Search for the cell housing the specified text and yield its [x, y] center coordinate. 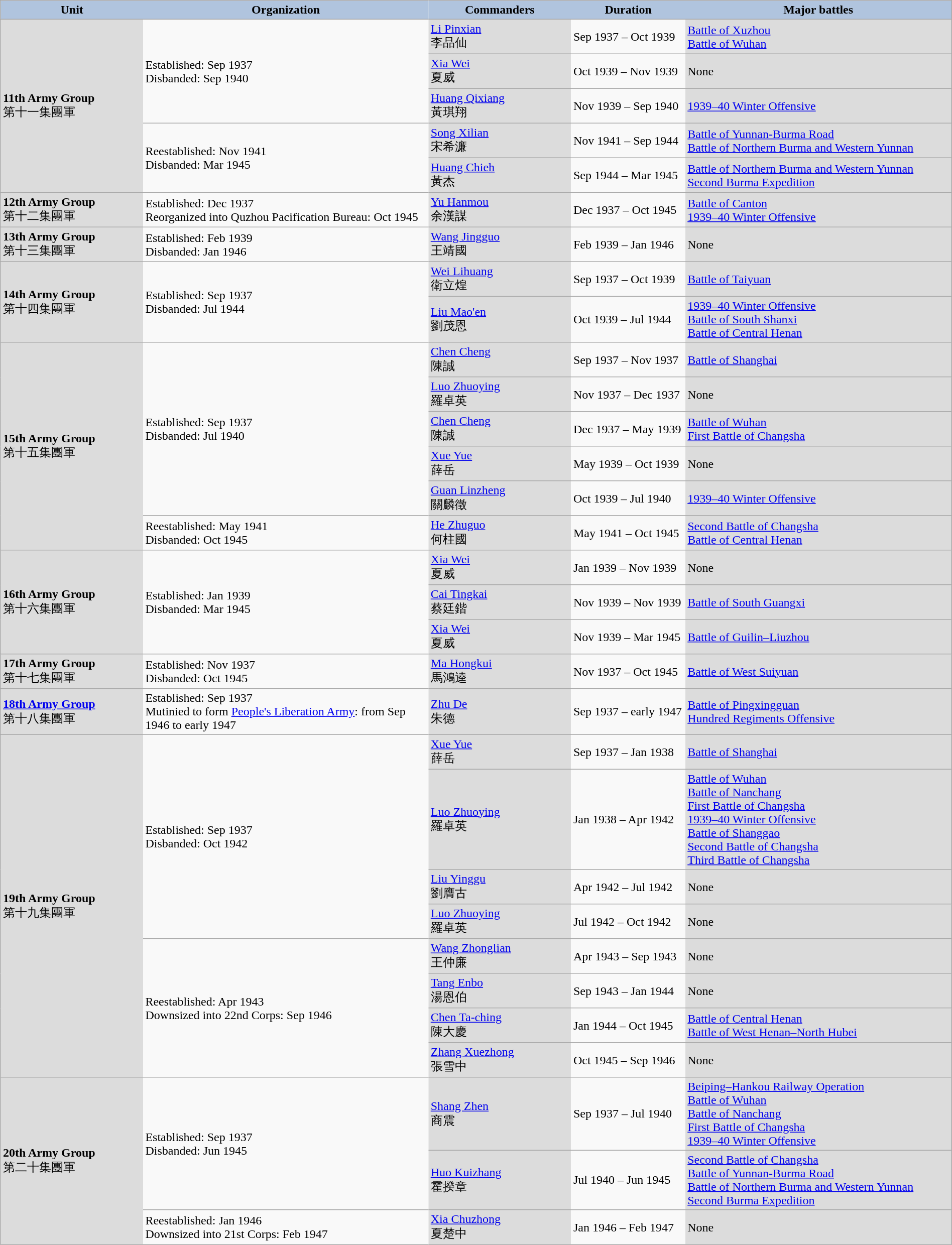
Sep 1944 – Mar 1945 [628, 175]
Chen Ta-ching 陳大慶 [500, 1025]
Jan 1946 – Feb 1947 [628, 1227]
Unit [72, 10]
Major battles [818, 10]
Shang Zhen 商震 [500, 1114]
Oct 1939 – Nov 1939 [628, 71]
Tang Enbo 湯恩伯 [500, 991]
Jul 1942 – Oct 1942 [628, 922]
Jan 1939 – Nov 1939 [628, 567]
Sep 1937 – early 1947 [628, 712]
Battle of Canton 1939–40 Winter Offensive [818, 210]
Dec 1937 – May 1939 [628, 429]
Battle of Northern Burma and Western Yunnan Second Burma Expedition [818, 175]
14th Army Group 第十四集團軍 [72, 302]
Battle of Wuhan First Battle of Changsha [818, 429]
Apr 1942 – Jul 1942 [628, 887]
Feb 1939 – Jan 1946 [628, 244]
18th Army Group 第十八集團軍 [72, 712]
Organization [286, 10]
Li Pinxian 李品仙 [500, 36]
Huo Kuizhang 霍揆章 [500, 1180]
Yu Hanmou 余漢謀 [500, 210]
Sep 1937 – Nov 1937 [628, 359]
Battle of Yunnan-Burma Road Battle of Northern Burma and Western Yunnan [818, 141]
Nov 1941 – Sep 1944 [628, 141]
Xia Chuzhong 夏楚中 [500, 1227]
Established: Sep 1937 Disbanded: Oct 1942 [286, 836]
Jul 1940 – Jun 1945 [628, 1180]
Established: Sep 1937 Mutinied to form People's Liberation Army: from Sep 1946 to early 1947 [286, 712]
19th Army Group 第十九集團軍 [72, 906]
16th Army Group 第十六集團軍 [72, 602]
Wang Zhonglian 王仲廉 [500, 956]
Ma Hongkui 馬鴻逵 [500, 672]
Established: Nov 1937 Disbanded: Oct 1945 [286, 672]
Battle of Guilin–Liuzhou [818, 637]
Established: Feb 1939 Disbanded: Jan 1946 [286, 244]
Second Battle of Changsha Battle of Central Henan [818, 533]
Battle of Xuzhou Battle of Wuhan [818, 36]
Sep 1937 – Jan 1938 [628, 752]
Oct 1939 – Jul 1944 [628, 319]
Jan 1944 – Oct 1945 [628, 1025]
Nov 1939 – Mar 1945 [628, 637]
17th Army Group 第十七集團軍 [72, 672]
Cai Tingkai 蔡廷鍇 [500, 602]
Established: Dec 1937 Reorganized into Quzhou Pacification Bureau: Oct 1945 [286, 210]
Battle of Taiyuan [818, 279]
Battle of Central Henan Battle of West Henan–North Hubei [818, 1025]
Reestablished: May 1941 Disbanded: Oct 1945 [286, 533]
Song Xilian 宋希濂 [500, 141]
Duration [628, 10]
Dec 1937 – Oct 1945 [628, 210]
Oct 1945 – Sep 1946 [628, 1060]
1939–40 Winter Offensive Battle of South Shanxi Battle of Central Henan [818, 319]
Nov 1939 – Sep 1940 [628, 105]
Guan Linzheng 關麟徵 [500, 498]
Commanders [500, 10]
Beiping–Hankou Railway Operation Battle of Wuhan Battle of Nanchang First Battle of Changsha 1939–40 Winter Offensive [818, 1114]
Nov 1937 – Dec 1937 [628, 395]
Established: Sep 1937 Disbanded: Jul 1940 [286, 429]
Apr 1943 – Sep 1943 [628, 956]
Liu Yinggu 劉膺古 [500, 887]
Established: Jan 1939 Disbanded: Mar 1945 [286, 602]
Wei Lihuang 衛立煌 [500, 279]
13th Army Group 第十三集團軍 [72, 244]
Zhang Xuezhong 張雪中 [500, 1060]
12th Army Group 第十二集團軍 [72, 210]
Nov 1937 – Oct 1945 [628, 672]
Battle of Pingxingguan Hundred Regiments Offensive [818, 712]
Battle of West Suiyuan [818, 672]
Zhu De 朱德 [500, 712]
Liu Mao'en 劉茂恩 [500, 319]
Reestablished: Apr 1943 Downsized into 22nd Corps: Sep 1946 [286, 1008]
He Zhuguo 何柱國 [500, 533]
15th Army Group 第十五集團軍 [72, 446]
20th Army Group 第二十集團軍 [72, 1161]
Huang Qixiang 黃琪翔 [500, 105]
Sep 1943 – Jan 1944 [628, 991]
Oct 1939 – Jul 1940 [628, 498]
Nov 1939 – Nov 1939 [628, 602]
Sep 1937 – Jul 1940 [628, 1114]
Established: Sep 1937 Disbanded: Jun 1945 [286, 1144]
Reestablished: Jan 1946 Downsized into 21st Corps: Feb 1947 [286, 1227]
11th Army Group 第十一集團軍 [72, 105]
Second Battle of Changsha Battle of Yunnan-Burma Road Battle of Northern Burma and Western Yunnan Second Burma Expedition [818, 1180]
Reestablished: Nov 1941 Disbanded: Mar 1945 [286, 158]
Established: Sep 1937 Disbanded: Jul 1944 [286, 302]
Huang Chieh 黃杰 [500, 175]
Battle of South Guangxi [818, 602]
Jan 1938 – Apr 1942 [628, 819]
May 1939 – Oct 1939 [628, 464]
May 1941 – Oct 1945 [628, 533]
Wang Jingguo 王靖國 [500, 244]
Established: Sep 1937 Disbanded: Sep 1940 [286, 71]
